Search for the cell housing the specified text and yield its (X, Y) center coordinate. 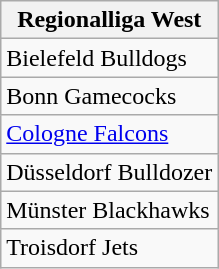
Düsseldorf Bulldozer (110, 172)
Cologne Falcons (110, 134)
Münster Blackhawks (110, 210)
Regionalliga West (110, 20)
Bonn Gamecocks (110, 96)
Bielefeld Bulldogs (110, 58)
Troisdorf Jets (110, 248)
